From the cell containing the given text, extract its center point as [X, Y] coordinate. 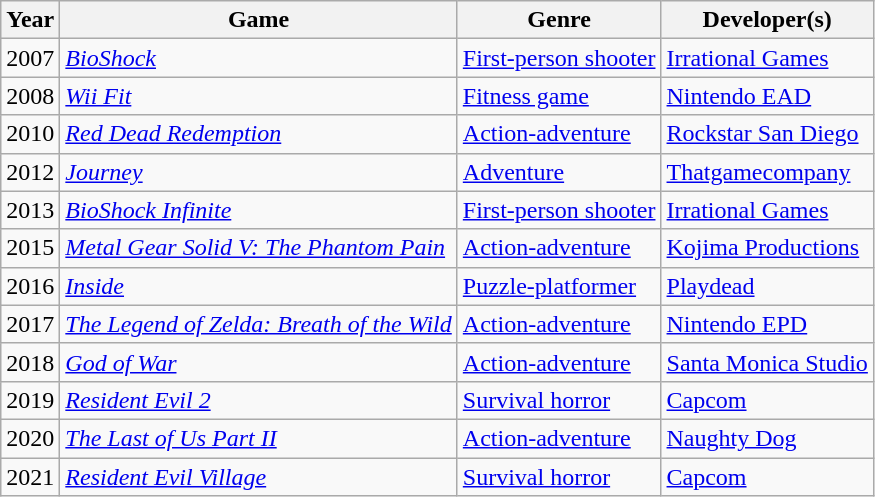
BioShock [258, 58]
2008 [30, 96]
Metal Gear Solid V: The Phantom Pain [258, 248]
2015 [30, 248]
Puzzle-platformer [559, 286]
2016 [30, 286]
Nintendo EAD [767, 96]
The Legend of Zelda: Breath of the Wild [258, 324]
Year [30, 20]
Resident Evil Village [258, 477]
Playdead [767, 286]
2013 [30, 210]
2010 [30, 134]
2007 [30, 58]
Red Dead Redemption [258, 134]
The Last of Us Part II [258, 438]
2021 [30, 477]
Inside [258, 286]
God of War [258, 362]
Naughty Dog [767, 438]
Genre [559, 20]
Journey [258, 172]
Kojima Productions [767, 248]
2020 [30, 438]
Santa Monica Studio [767, 362]
Adventure [559, 172]
Game [258, 20]
Resident Evil 2 [258, 400]
Nintendo EPD [767, 324]
BioShock Infinite [258, 210]
Wii Fit [258, 96]
Rockstar San Diego [767, 134]
Developer(s) [767, 20]
2012 [30, 172]
Thatgamecompany [767, 172]
2017 [30, 324]
2019 [30, 400]
Fitness game [559, 96]
2018 [30, 362]
